Return the (X, Y) coordinate for the center point of the cell that contains the specified text.  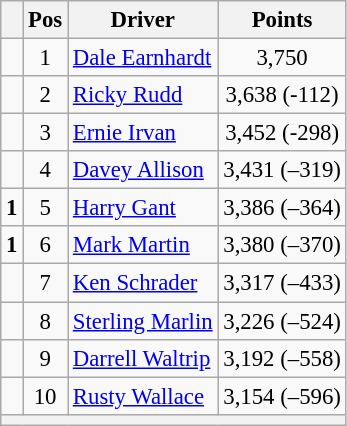
Dale Earnhardt (143, 58)
Driver (143, 20)
Pos (46, 20)
Harry Gant (143, 208)
6 (46, 245)
3,431 (–319) (282, 170)
Mark Martin (143, 245)
10 (46, 396)
Davey Allison (143, 170)
Points (282, 20)
Ken Schrader (143, 283)
3,317 (–433) (282, 283)
3,226 (–524) (282, 321)
3,192 (–558) (282, 358)
7 (46, 283)
4 (46, 170)
Rusty Wallace (143, 396)
Sterling Marlin (143, 321)
3,154 (–596) (282, 396)
Ricky Rudd (143, 95)
8 (46, 321)
2 (46, 95)
3,638 (-112) (282, 95)
3,452 (-298) (282, 133)
Darrell Waltrip (143, 358)
3 (46, 133)
9 (46, 358)
5 (46, 208)
3,386 (–364) (282, 208)
Ernie Irvan (143, 133)
3,380 (–370) (282, 245)
3,750 (282, 58)
